Output the (X, Y) coordinate of the center of the cell containing the given text.  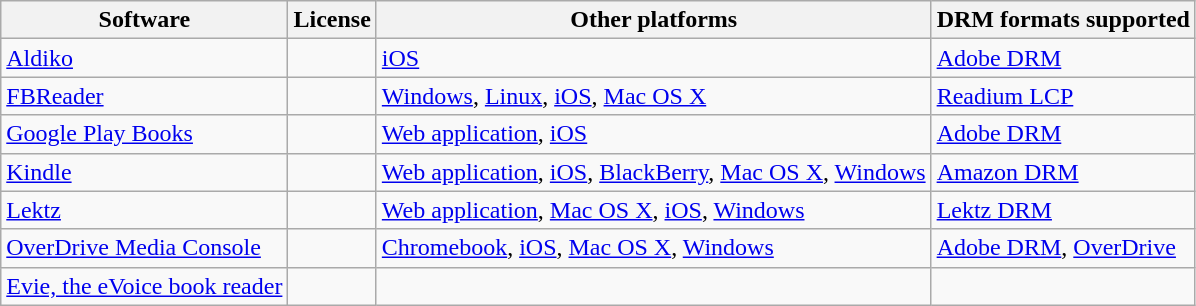
Lektz DRM (1063, 210)
License (332, 20)
Web application, iOS (654, 134)
iOS (654, 58)
Web application, iOS, BlackBerry, Mac OS X, Windows (654, 172)
DRM formats supported (1063, 20)
Other platforms (654, 20)
Aldiko (144, 58)
Evie, the eVoice book reader (144, 286)
Web application, Mac OS X, iOS, Windows (654, 210)
Lektz (144, 210)
Google Play Books (144, 134)
Windows, Linux, iOS, Mac OS X (654, 96)
Kindle (144, 172)
Software (144, 20)
Readium LCP (1063, 96)
Chromebook, iOS, Mac OS X, Windows (654, 248)
OverDrive Media Console (144, 248)
Amazon DRM (1063, 172)
Adobe DRM, OverDrive (1063, 248)
FBReader (144, 96)
